Provide the (x, y) coordinate of the cell's center where the given text is located.  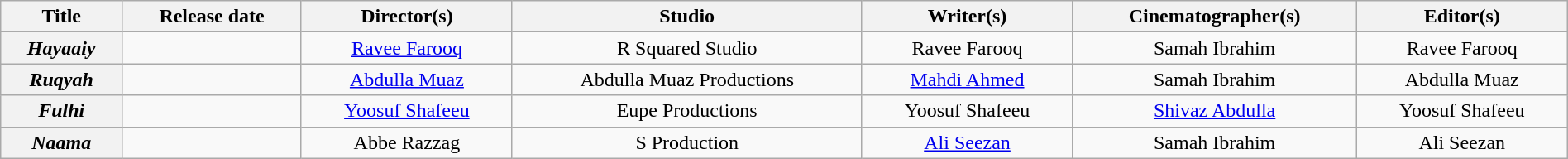
Release date (212, 17)
Title (61, 17)
Abdulla Muaz Productions (686, 79)
Ruqyah (61, 79)
Abbe Razzag (407, 142)
Eupe Productions (686, 111)
Editor(s) (1462, 17)
Hayaaiy (61, 48)
Naama (61, 142)
Shivaz Abdulla (1214, 111)
Mahdi Ahmed (968, 79)
Fulhi (61, 111)
S Production (686, 142)
Writer(s) (968, 17)
Studio (686, 17)
Cinematographer(s) (1214, 17)
Director(s) (407, 17)
R Squared Studio (686, 48)
